From the cell containing the given text, extract its center point as [x, y] coordinate. 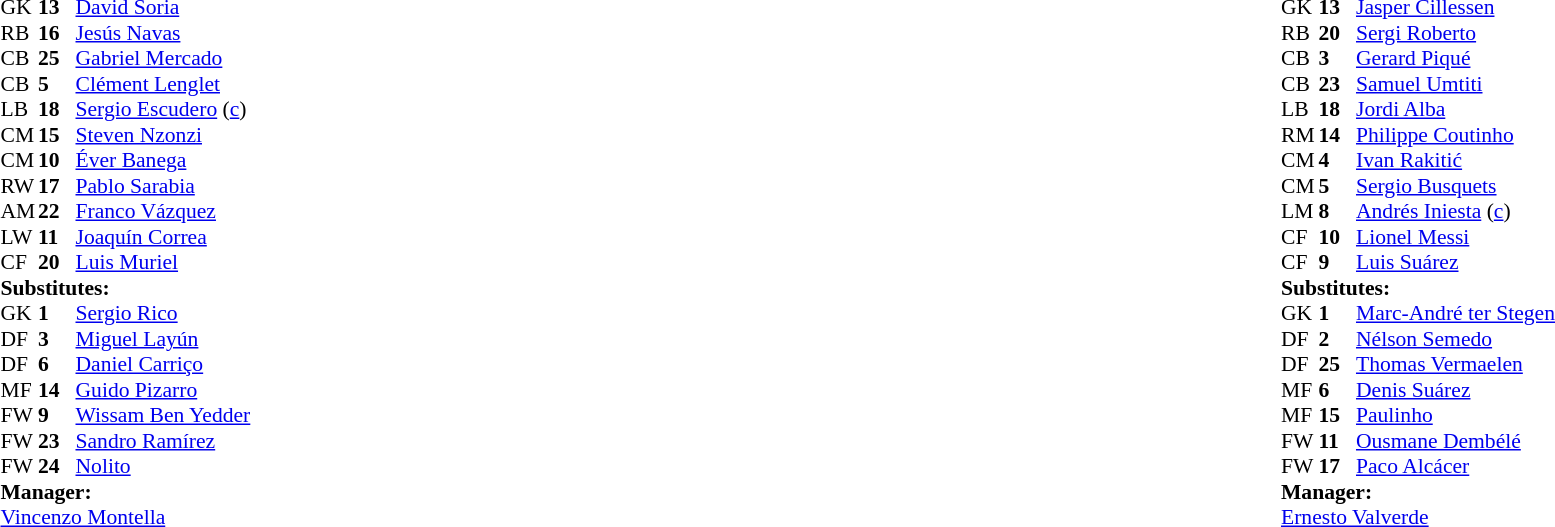
24 [57, 467]
Jesús Navas [164, 33]
Jordi Alba [1456, 109]
LW [19, 237]
Pablo Sarabia [164, 186]
Philippe Coutinho [1456, 135]
22 [57, 211]
AM [19, 211]
Clément Lenglet [164, 84]
Paulinho [1456, 415]
Marc-André ter Stegen [1456, 313]
8 [1337, 211]
Guido Pizarro [164, 390]
2 [1337, 339]
LM [1300, 211]
Steven Nzonzi [164, 135]
Sergio Rico [164, 313]
Gerard Piqué [1456, 59]
Samuel Umtiti [1456, 84]
16 [57, 33]
Luis Suárez [1456, 263]
Paco Alcácer [1456, 467]
Nolito [164, 467]
Sandro Ramírez [164, 441]
4 [1337, 161]
Wissam Ben Yedder [164, 415]
Lionel Messi [1456, 237]
Luis Muriel [164, 263]
Éver Banega [164, 161]
Miguel Layún [164, 339]
Gabriel Mercado [164, 59]
Sergio Escudero (c) [164, 109]
Sergio Busquets [1456, 186]
Ousmane Dembélé [1456, 441]
Franco Vázquez [164, 211]
Nélson Semedo [1456, 339]
Ivan Rakitić [1456, 161]
Sergi Roberto [1456, 33]
Joaquín Correa [164, 237]
Denis Suárez [1456, 390]
Thomas Vermaelen [1456, 365]
RW [19, 186]
Daniel Carriço [164, 365]
Andrés Iniesta (c) [1456, 211]
RM [1300, 135]
